Pinpoint the cell where the given text exists, returning its (X, Y) midpoint coordinate. 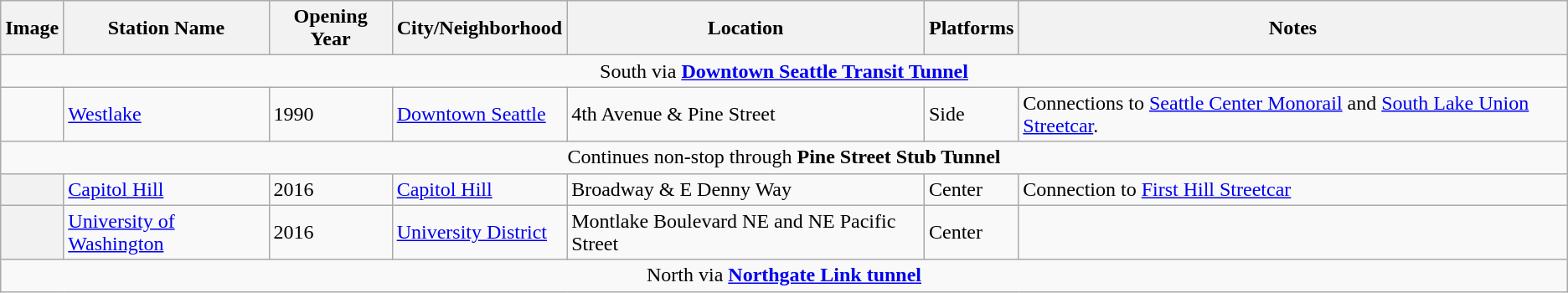
University District (479, 233)
Connection to First Hill Streetcar (1293, 189)
Westlake (166, 114)
Image (32, 28)
University of Washington (166, 233)
Location (745, 28)
4th Avenue & Pine Street (745, 114)
Continues non-stop through Pine Street Stub Tunnel (784, 157)
Notes (1293, 28)
Opening Year (330, 28)
Montlake Boulevard NE and NE Pacific Street (745, 233)
Side (971, 114)
Platforms (971, 28)
South via Downtown Seattle Transit Tunnel (784, 71)
City/Neighborhood (479, 28)
Connections to Seattle Center Monorail and South Lake Union Streetcar. (1293, 114)
1990 (330, 114)
Station Name (166, 28)
North via Northgate Link tunnel (784, 275)
Downtown Seattle (479, 114)
Broadway & E Denny Way (745, 189)
